Pinpoint the cell where the given text exists, returning its (X, Y) midpoint coordinate. 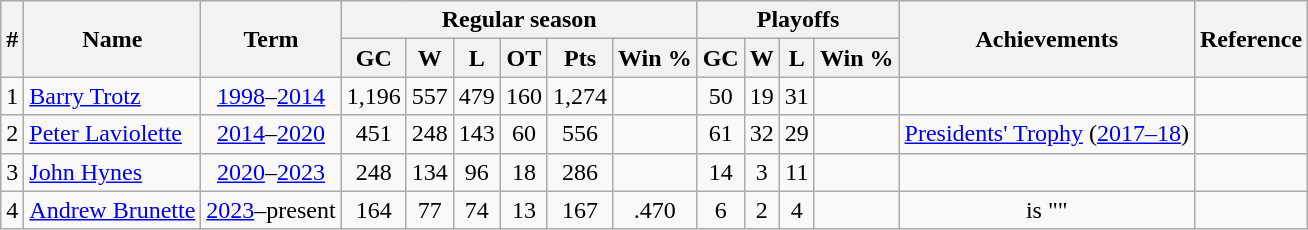
Regular season (519, 20)
Pts (580, 58)
167 (580, 210)
19 (762, 96)
Reference (1250, 39)
.470 (656, 210)
1,196 (374, 96)
134 (430, 172)
2020–2023 (271, 172)
451 (374, 134)
2014–2020 (271, 134)
Playoffs (798, 20)
1 (12, 96)
13 (524, 210)
60 (524, 134)
14 (720, 172)
6 (720, 210)
18 (524, 172)
OT (524, 58)
is "" (1046, 210)
74 (476, 210)
Achievements (1046, 39)
Peter Laviolette (112, 134)
1998–2014 (271, 96)
96 (476, 172)
Barry Trotz (112, 96)
29 (796, 134)
1,274 (580, 96)
32 (762, 134)
11 (796, 172)
2023–present (271, 210)
556 (580, 134)
Term (271, 39)
61 (720, 134)
479 (476, 96)
Andrew Brunette (112, 210)
160 (524, 96)
31 (796, 96)
50 (720, 96)
143 (476, 134)
286 (580, 172)
557 (430, 96)
Presidents' Trophy (2017–18) (1046, 134)
# (12, 39)
77 (430, 210)
164 (374, 210)
John Hynes (112, 172)
Name (112, 39)
